Scan for the cell matching the given text and deliver its [x, y] coordinate at center. 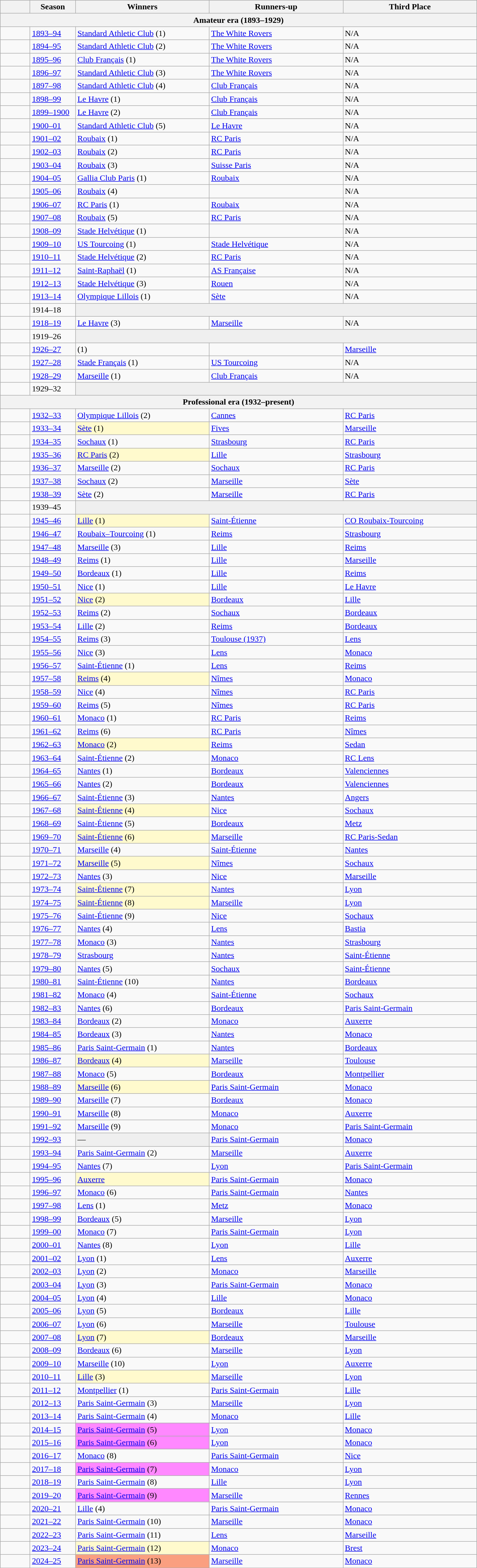
1985–86 [53, 1048]
US Tourcoing [276, 362]
1928–29 [53, 375]
1894–95 [53, 46]
Lyon (2) [142, 1271]
2021–22 [53, 1522]
1987–88 [53, 1074]
Nantes (8) [142, 1245]
Monaco (6) [142, 1192]
1905–06 [53, 191]
2022–23 [53, 1535]
Stade Helvétique (2) [142, 257]
Nice (1) [142, 587]
1980–81 [53, 981]
Saint-Raphaël (1) [142, 270]
1899–1900 [53, 112]
Standard Athletic Club (4) [142, 86]
1900–01 [53, 125]
Olympique Lillois (1) [142, 297]
1912–13 [53, 283]
Paris Saint-Germain (10) [142, 1522]
Sète (2) [142, 494]
1991–92 [53, 1126]
Nantes (6) [142, 1008]
1897–98 [53, 86]
1914–18 [53, 310]
1969–70 [53, 837]
Sochaux (1) [142, 442]
1995–96 [53, 1179]
1932–33 [53, 415]
1976–77 [53, 929]
Monaco (8) [142, 1456]
1994–95 [53, 1166]
1962–63 [53, 744]
2000–01 [53, 1245]
2013–14 [53, 1416]
Saint-Étienne (8) [142, 903]
Rennes [410, 1495]
1966–67 [53, 797]
1993–94 [53, 1153]
1949–50 [53, 573]
Suisse Paris [276, 165]
1963–64 [53, 758]
1904–05 [53, 178]
1978–79 [53, 955]
Paris Saint-Germain (6) [142, 1443]
1948–49 [53, 560]
Sète (1) [142, 428]
Roubaix (5) [142, 218]
2019–20 [53, 1495]
Nice (3) [142, 652]
Bordeaux (4) [142, 1061]
Marseille (5) [142, 863]
1972–73 [53, 876]
Monaco (5) [142, 1074]
2012–13 [53, 1403]
Olympique Lillois (2) [142, 415]
Lille (2) [142, 626]
Nice (2) [142, 600]
Monaco (3) [142, 942]
Third Place [410, 7]
Bastia [410, 929]
1895–96 [53, 60]
CO Roubaix-Tourcoing [410, 520]
1984–85 [53, 1034]
Saint-Étienne (5) [142, 824]
Lille (3) [142, 1377]
Montpellier (1) [142, 1390]
1971–72 [53, 863]
Paris Saint-Germain (3) [142, 1403]
Professional era (1932–present) [238, 402]
AS Française [276, 270]
1957–58 [53, 679]
Paris Saint-Germain (8) [142, 1482]
Roubaix (1) [142, 138]
Monaco (1) [142, 718]
1927–28 [53, 362]
Lyon (7) [142, 1337]
2024–25 [53, 1561]
Reims (5) [142, 705]
Marseille (10) [142, 1363]
Paris Saint-Germain (1) [142, 1048]
1973–74 [53, 889]
1908–09 [53, 231]
Marseille (6) [142, 1087]
Gallia Club Paris (1) [142, 178]
1974–75 [53, 903]
Angers [410, 797]
(1) [142, 349]
1955–56 [53, 652]
1953–54 [53, 626]
1901–02 [53, 138]
1913–14 [53, 297]
Sochaux (2) [142, 481]
Lille (4) [142, 1508]
1952–53 [53, 613]
2016–17 [53, 1456]
Bordeaux (2) [142, 1021]
1970–71 [53, 850]
Fives [276, 428]
Bordeaux (3) [142, 1034]
Stade Helvétique [276, 244]
Monaco (4) [142, 995]
Saint-Étienne (10) [142, 981]
Paris Saint-Germain (7) [142, 1469]
1975–76 [53, 916]
Le Havre (2) [142, 112]
Paris Saint-Germain (11) [142, 1535]
1983–84 [53, 1021]
Brest [410, 1548]
1906–07 [53, 205]
Nantes (4) [142, 929]
1981–82 [53, 995]
Marseille (7) [142, 1100]
Reims (1) [142, 560]
Runners-up [276, 7]
Saint-Étienne (6) [142, 837]
Season [53, 7]
1965–66 [53, 784]
1967–68 [53, 810]
1896–97 [53, 73]
2017–18 [53, 1469]
Roubaix (4) [142, 191]
1946–47 [53, 534]
2007–08 [53, 1337]
1959–60 [53, 705]
RC Paris (1) [142, 205]
Paris Saint-Germain (2) [142, 1153]
Le Havre (3) [142, 323]
Lyon (5) [142, 1311]
1934–35 [53, 442]
2005–06 [53, 1311]
Roubaix–Tourcoing (1) [142, 534]
Paris Saint-Germain (5) [142, 1430]
1950–51 [53, 587]
1909–10 [53, 244]
1893–94 [53, 33]
Stade Helvétique (3) [142, 283]
RC Lens [410, 758]
Cannes [276, 415]
1929–32 [53, 389]
1990–91 [53, 1113]
2020–21 [53, 1508]
1996–97 [53, 1192]
1964–65 [53, 771]
Roubaix (2) [142, 152]
Winners [142, 7]
2002–03 [53, 1271]
Nantes (2) [142, 784]
Reims (3) [142, 639]
Saint-Étienne (1) [142, 665]
Monaco (7) [142, 1232]
Roubaix (3) [142, 165]
Marseille (1) [142, 375]
2023–24 [53, 1548]
1898–99 [53, 99]
Reims (6) [142, 731]
Saint-Étienne (7) [142, 889]
1992–93 [53, 1140]
1997–98 [53, 1205]
Lyon (4) [142, 1298]
1910–11 [53, 257]
Nantes (5) [142, 968]
2018–19 [53, 1482]
Marseille (3) [142, 547]
Standard Athletic Club (3) [142, 73]
Bordeaux (5) [142, 1218]
1977–78 [53, 942]
Standard Athletic Club (1) [142, 33]
Saint-Étienne (2) [142, 758]
2010–11 [53, 1377]
Lille (1) [142, 520]
Stade Français (1) [142, 362]
2011–12 [53, 1390]
Nice (4) [142, 692]
Nantes (1) [142, 771]
Lyon (3) [142, 1285]
1968–69 [53, 824]
2008–09 [53, 1350]
1919–26 [53, 336]
Lens (1) [142, 1205]
1956–57 [53, 665]
1939–45 [53, 507]
Rouen [276, 283]
Nantes (7) [142, 1166]
Monaco (2) [142, 744]
Marseille (9) [142, 1126]
Bordeaux (1) [142, 573]
Saint-Étienne (3) [142, 797]
2001–02 [53, 1258]
1960–61 [53, 718]
Marseille (2) [142, 468]
2014–15 [53, 1430]
Paris Saint-Germain (4) [142, 1416]
1982–83 [53, 1008]
1947–48 [53, 547]
1986–87 [53, 1061]
Marseille (4) [142, 850]
Bordeaux (6) [142, 1350]
2006–07 [53, 1324]
1911–12 [53, 270]
1926–27 [53, 349]
— [142, 1140]
Sedan [410, 744]
Nantes (3) [142, 876]
1903–04 [53, 165]
Paris Saint-Germain (13) [142, 1561]
Paris Saint-Germain (12) [142, 1548]
Lyon (6) [142, 1324]
Standard Athletic Club (2) [142, 46]
Stade Helvétique (1) [142, 231]
1951–52 [53, 600]
RC Paris-Sedan [410, 837]
Reims (4) [142, 679]
Reims (2) [142, 613]
1958–59 [53, 692]
1918–19 [53, 323]
1907–08 [53, 218]
2015–16 [53, 1443]
RC Paris (2) [142, 455]
1935–36 [53, 455]
Saint-Étienne (4) [142, 810]
Paris Saint-Germain (9) [142, 1495]
1933–34 [53, 428]
Toulouse (1937) [276, 639]
1989–90 [53, 1100]
US Tourcoing (1) [142, 244]
Amateur era (1893–1929) [238, 20]
1998–99 [53, 1218]
1936–37 [53, 468]
2003–04 [53, 1285]
Standard Athletic Club (5) [142, 125]
1954–55 [53, 639]
1961–62 [53, 731]
1999–00 [53, 1232]
Lyon (1) [142, 1258]
1902–03 [53, 152]
1937–38 [53, 481]
1938–39 [53, 494]
1988–89 [53, 1087]
2004–05 [53, 1298]
Le Havre (1) [142, 99]
Club Français (1) [142, 60]
1945–46 [53, 520]
Montpellier [410, 1074]
Marseille (8) [142, 1113]
1979–80 [53, 968]
2009–10 [53, 1363]
Saint-Étienne (9) [142, 916]
